Find where the given text appears and provide that cell's center as [x, y] coordinate. 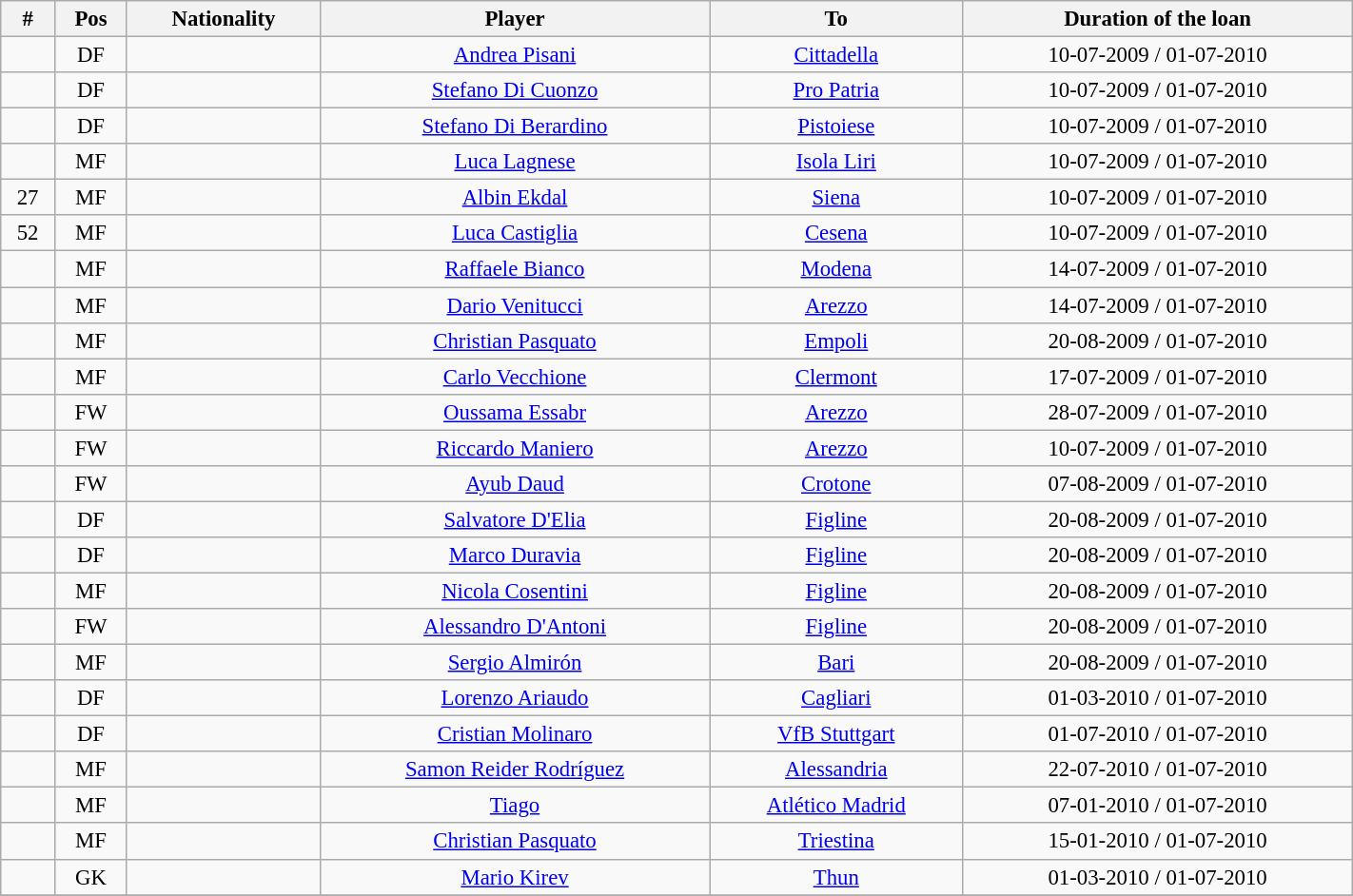
Cesena [836, 233]
Atlético Madrid [836, 806]
Marco Duravia [514, 555]
Modena [836, 269]
27 [29, 198]
Siena [836, 198]
07-01-2010 / 01-07-2010 [1157, 806]
Cristian Molinaro [514, 734]
VfB Stuttgart [836, 734]
Tiago [514, 806]
Oussama Essabr [514, 412]
Thun [836, 877]
Ayub Daud [514, 484]
Pistoiese [836, 127]
Dario Venitucci [514, 305]
Player [514, 19]
Andrea Pisani [514, 55]
Lorenzo Ariaudo [514, 698]
Mario Kirev [514, 877]
07-08-2009 / 01-07-2010 [1157, 484]
Bari [836, 663]
Duration of the loan [1157, 19]
Nationality [223, 19]
Empoli [836, 341]
Luca Lagnese [514, 162]
01-07-2010 / 01-07-2010 [1157, 734]
Pro Patria [836, 90]
Raffaele Bianco [514, 269]
Stefano Di Berardino [514, 127]
Salvatore D'Elia [514, 519]
Alessandro D'Antoni [514, 627]
22-07-2010 / 01-07-2010 [1157, 769]
# [29, 19]
Carlo Vecchione [514, 377]
Sergio Almirón [514, 663]
Alessandria [836, 769]
Albin Ekdal [514, 198]
Nicola Cosentini [514, 591]
17-07-2009 / 01-07-2010 [1157, 377]
Stefano Di Cuonzo [514, 90]
GK [90, 877]
Cittadella [836, 55]
Luca Castiglia [514, 233]
To [836, 19]
52 [29, 233]
Samon Reider Rodríguez [514, 769]
Riccardo Maniero [514, 448]
Clermont [836, 377]
15-01-2010 / 01-07-2010 [1157, 842]
Crotone [836, 484]
Triestina [836, 842]
Cagliari [836, 698]
Isola Liri [836, 162]
Pos [90, 19]
28-07-2009 / 01-07-2010 [1157, 412]
